Provide the [x, y] coordinate of the cell's center where the given text is located.  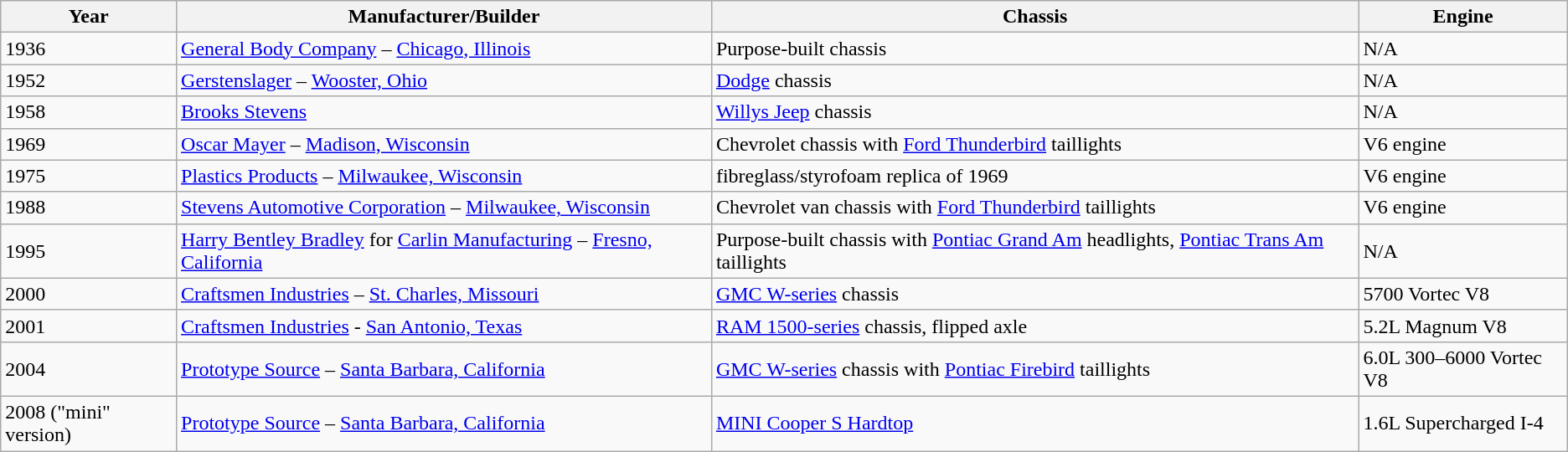
MINI Cooper S Hardtop [1035, 424]
6.0L 300–6000 Vortec V8 [1462, 368]
Chassis [1035, 17]
1952 [89, 80]
1995 [89, 251]
Stevens Automotive Corporation – Milwaukee, Wisconsin [444, 208]
RAM 1500-series chassis, flipped axle [1035, 326]
fibreglass/styrofoam replica of 1969 [1035, 176]
Craftsmen Industries - San Antonio, Texas [444, 326]
Oscar Mayer – Madison, Wisconsin [444, 144]
Plastics Products – Milwaukee, Wisconsin [444, 176]
Brooks Stevens [444, 112]
1969 [89, 144]
Purpose-built chassis with Pontiac Grand Am headlights, Pontiac Trans Am taillights [1035, 251]
Harry Bentley Bradley for Carlin Manufacturing – Fresno, California [444, 251]
5700 Vortec V8 [1462, 294]
Year [89, 17]
Chevrolet chassis with Ford Thunderbird taillights [1035, 144]
Dodge chassis [1035, 80]
Purpose-built chassis [1035, 49]
Chevrolet van chassis with Ford Thunderbird taillights [1035, 208]
Craftsmen Industries – St. Charles, Missouri [444, 294]
2008 ("mini" version) [89, 424]
1.6L Supercharged I-4 [1462, 424]
1936 [89, 49]
GMC W-series chassis with Pontiac Firebird taillights [1035, 368]
2001 [89, 326]
Gerstenslager – Wooster, Ohio [444, 80]
2004 [89, 368]
5.2L Magnum V8 [1462, 326]
Engine [1462, 17]
2000 [89, 294]
Manufacturer/Builder [444, 17]
General Body Company – Chicago, Illinois [444, 49]
GMC W-series chassis [1035, 294]
1958 [89, 112]
1975 [89, 176]
1988 [89, 208]
Willys Jeep chassis [1035, 112]
